For the text-containing cell, return its midpoint in [x, y] coordinate format. 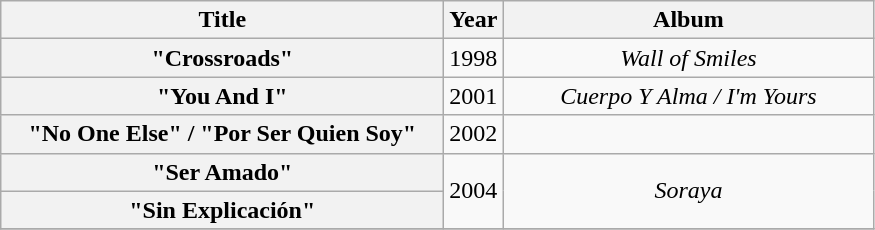
Wall of Smiles [688, 58]
Album [688, 20]
1998 [474, 58]
"Sin Explicación" [222, 210]
2002 [474, 134]
"Crossroads" [222, 58]
Title [222, 20]
"No One Else" / "Por Ser Quien Soy" [222, 134]
"You And I" [222, 96]
Soraya [688, 191]
"Ser Amado" [222, 172]
2001 [474, 96]
Cuerpo Y Alma / I'm Yours [688, 96]
Year [474, 20]
2004 [474, 191]
